Determine the (x, y) coordinate at the center of the cell enclosing the given text.  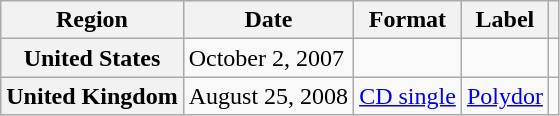
United States (92, 58)
Polydor (504, 96)
CD single (408, 96)
August 25, 2008 (268, 96)
Date (268, 20)
October 2, 2007 (268, 58)
United Kingdom (92, 96)
Format (408, 20)
Region (92, 20)
Label (504, 20)
